Locate the cell with the specified text and output its (X, Y) center coordinate. 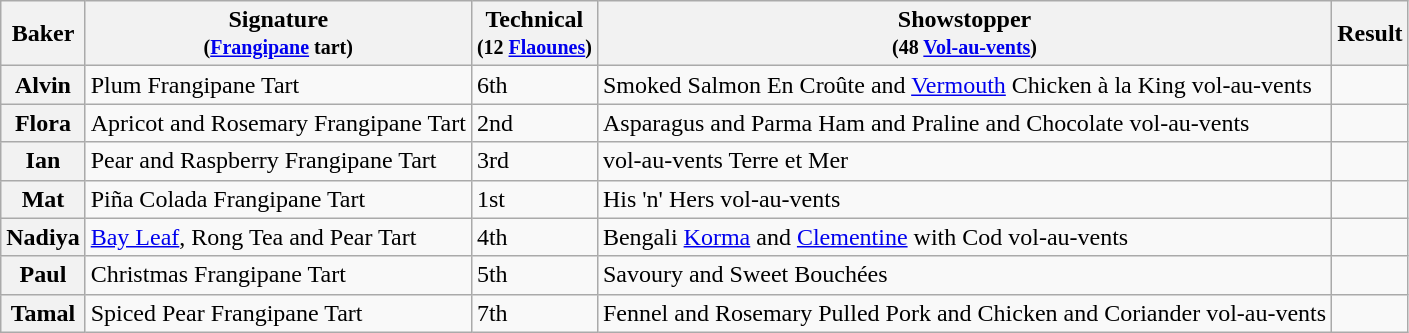
Paul (43, 275)
Mat (43, 199)
6th (534, 85)
Tamal (43, 313)
Smoked Salmon En Croûte and Vermouth Chicken à la King vol-au-vents (964, 85)
Technical(12 Flaounes) (534, 34)
Result (1370, 34)
3rd (534, 161)
Piña Colada Frangipane Tart (278, 199)
Savoury and Sweet Bouchées (964, 275)
2nd (534, 123)
7th (534, 313)
vol-au-vents Terre et Mer (964, 161)
Christmas Frangipane Tart (278, 275)
Flora (43, 123)
Pear and Raspberry Frangipane Tart (278, 161)
Signature(Frangipane tart) (278, 34)
Ian (43, 161)
Bengali Korma and Clementine with Cod vol-au-vents (964, 237)
Nadiya (43, 237)
Plum Frangipane Tart (278, 85)
Spiced Pear Frangipane Tart (278, 313)
Alvin (43, 85)
1st (534, 199)
4th (534, 237)
Fennel and Rosemary Pulled Pork and Chicken and Coriander vol-au-vents (964, 313)
5th (534, 275)
Apricot and Rosemary Frangipane Tart (278, 123)
Baker (43, 34)
His 'n' Hers vol-au-vents (964, 199)
Asparagus and Parma Ham and Praline and Chocolate vol-au-vents (964, 123)
Bay Leaf, Rong Tea and Pear Tart (278, 237)
Showstopper(48 Vol-au-vents) (964, 34)
